Locate the cell with the specified text and output its (x, y) center coordinate. 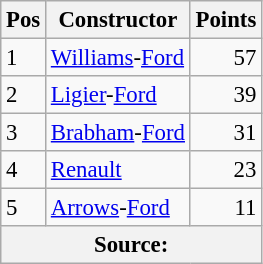
Renault (118, 170)
Points (226, 20)
Brabham-Ford (118, 133)
1 (24, 58)
Pos (24, 20)
5 (24, 208)
57 (226, 58)
31 (226, 133)
2 (24, 95)
11 (226, 208)
Source: (132, 245)
39 (226, 95)
23 (226, 170)
Arrows-Ford (118, 208)
Ligier-Ford (118, 95)
4 (24, 170)
3 (24, 133)
Constructor (118, 20)
Williams-Ford (118, 58)
